Capture the cell that displays the provided text and extract its (x, y) central coordinate. 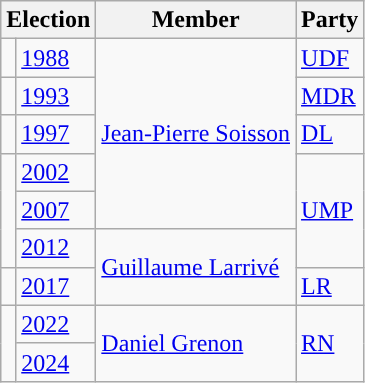
2017 (56, 286)
Party (330, 20)
Guillaume Larrivé (196, 267)
RN (330, 343)
Member (196, 20)
1997 (56, 134)
DL (330, 134)
1993 (56, 96)
2002 (56, 172)
Election (48, 20)
2012 (56, 248)
LR (330, 286)
Daniel Grenon (196, 343)
2022 (56, 324)
Jean-Pierre Soisson (196, 134)
MDR (330, 96)
2007 (56, 210)
UDF (330, 58)
1988 (56, 58)
2024 (56, 362)
UMP (330, 210)
